Determine the [X, Y] coordinate at the center of the cell enclosing the given text.  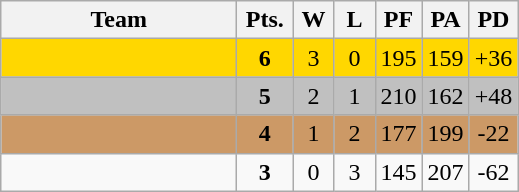
Team [119, 20]
195 [398, 58]
Pts. [265, 20]
-22 [494, 134]
6 [265, 58]
162 [446, 96]
207 [446, 172]
4 [265, 134]
PD [494, 20]
145 [398, 172]
W [314, 20]
199 [446, 134]
+48 [494, 96]
159 [446, 58]
PA [446, 20]
177 [398, 134]
L [354, 20]
5 [265, 96]
PF [398, 20]
-62 [494, 172]
210 [398, 96]
+36 [494, 58]
